Find where the given text appears and provide that cell's center as [x, y] coordinate. 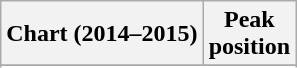
Peakposition [249, 34]
Chart (2014–2015) [102, 34]
